Locate the cell with the specified text and output its [X, Y] center coordinate. 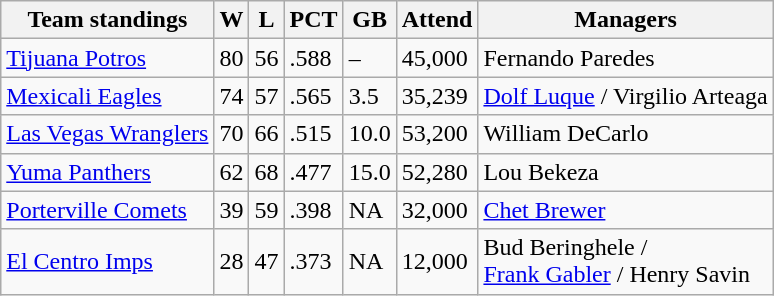
Mexicali Eagles [108, 96]
Managers [626, 20]
Las Vegas Wranglers [108, 134]
W [232, 20]
57 [266, 96]
12,000 [437, 262]
39 [232, 210]
52,280 [437, 172]
GB [370, 20]
53,200 [437, 134]
.588 [314, 58]
.398 [314, 210]
.373 [314, 262]
– [370, 58]
10.0 [370, 134]
Fernando Paredes [626, 58]
Lou Bekeza [626, 172]
Porterville Comets [108, 210]
PCT [314, 20]
74 [232, 96]
L [266, 20]
68 [266, 172]
66 [266, 134]
59 [266, 210]
Chet Brewer [626, 210]
70 [232, 134]
62 [232, 172]
45,000 [437, 58]
32,000 [437, 210]
Team standings [108, 20]
35,239 [437, 96]
80 [232, 58]
William DeCarlo [626, 134]
Bud Beringhele / Frank Gabler / Henry Savin [626, 262]
15.0 [370, 172]
.565 [314, 96]
.477 [314, 172]
Yuma Panthers [108, 172]
Dolf Luque / Virgilio Arteaga [626, 96]
Attend [437, 20]
28 [232, 262]
47 [266, 262]
3.5 [370, 96]
Tijuana Potros [108, 58]
El Centro Imps [108, 262]
.515 [314, 134]
56 [266, 58]
